Output the (X, Y) coordinate of the center of the cell containing the given text.  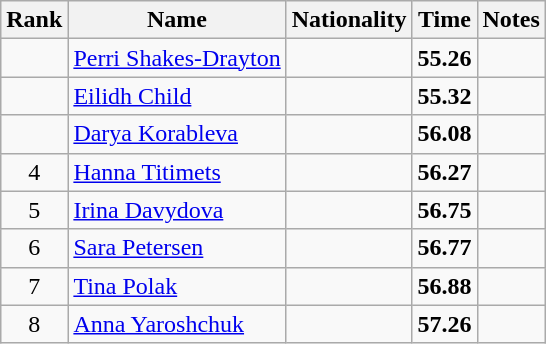
57.26 (444, 324)
8 (34, 324)
Darya Korableva (177, 134)
55.26 (444, 58)
5 (34, 210)
Tina Polak (177, 286)
56.27 (444, 172)
56.77 (444, 248)
4 (34, 172)
Rank (34, 20)
Name (177, 20)
56.88 (444, 286)
Irina Davydova (177, 210)
Perri Shakes-Drayton (177, 58)
7 (34, 286)
56.75 (444, 210)
Anna Yaroshchuk (177, 324)
Time (444, 20)
55.32 (444, 96)
Hanna Titimets (177, 172)
Notes (511, 20)
56.08 (444, 134)
Eilidh Child (177, 96)
6 (34, 248)
Sara Petersen (177, 248)
Nationality (349, 20)
